For the text-containing cell, return its midpoint in (X, Y) coordinate format. 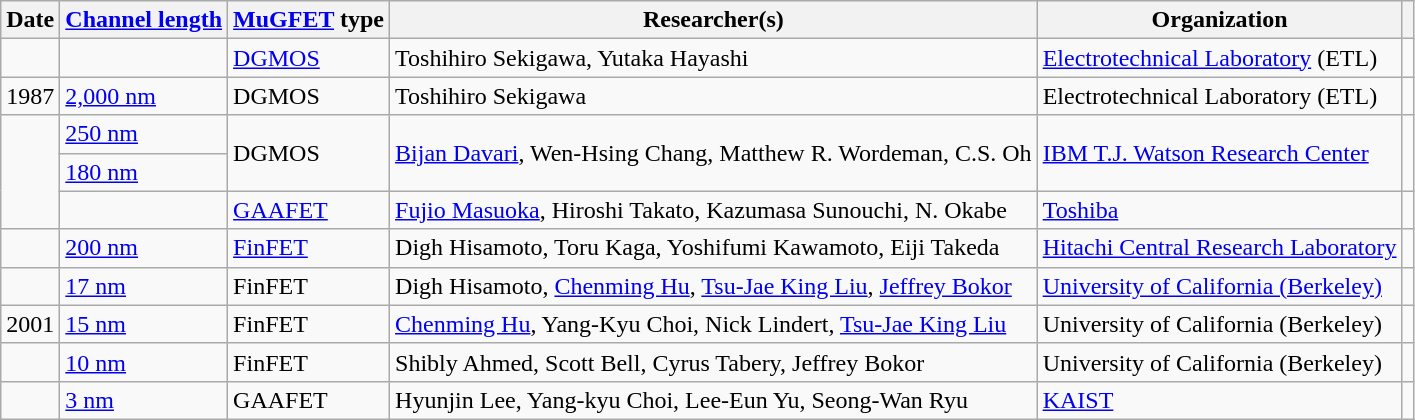
Hitachi Central Research Laboratory (1220, 248)
Toshihiro Sekigawa, Yutaka Hayashi (714, 58)
17 nm (144, 286)
KAIST (1220, 400)
Digh Hisamoto, Chenming Hu, Tsu-Jae King Liu, Jeffrey Bokor (714, 286)
Researcher(s) (714, 20)
Chenming Hu, Yang-Kyu Choi, Nick Lindert, Tsu-Jae King Liu (714, 324)
2001 (30, 324)
15 nm (144, 324)
MuGFET type (309, 20)
Bijan Davari, Wen-Hsing Chang, Matthew R. Wordeman, C.S. Oh (714, 153)
1987 (30, 96)
Date (30, 20)
Toshiba (1220, 210)
10 nm (144, 362)
3 nm (144, 400)
Digh Hisamoto, Toru Kaga, Yoshifumi Kawamoto, Eiji Takeda (714, 248)
Hyunjin Lee, Yang-kyu Choi, Lee-Eun Yu, Seong-Wan Ryu (714, 400)
IBM T.J. Watson Research Center (1220, 153)
Shibly Ahmed, Scott Bell, Cyrus Tabery, Jeffrey Bokor (714, 362)
200 nm (144, 248)
Organization (1220, 20)
Toshihiro Sekigawa (714, 96)
Channel length (144, 20)
Fujio Masuoka, Hiroshi Takato, Kazumasa Sunouchi, N. Okabe (714, 210)
2,000 nm (144, 96)
180 nm (144, 172)
250 nm (144, 134)
